Identify which cell holds the provided text, then report its [x, y] central coordinate. 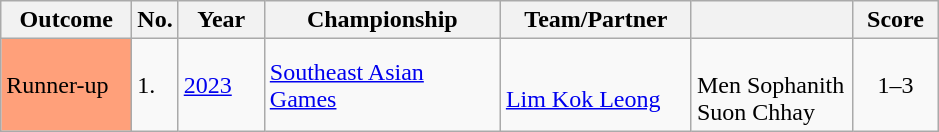
1. [155, 85]
Men SophanithSuon Chhay [772, 85]
Team/Partner [596, 20]
Lim Kok Leong [596, 85]
Score [895, 20]
Runner-up [66, 85]
No. [155, 20]
1–3 [895, 85]
Championship [382, 20]
Outcome [66, 20]
2023 [221, 85]
Southeast Asian Games [382, 85]
Year [221, 20]
